From the cell containing the given text, extract its center point as (x, y) coordinate. 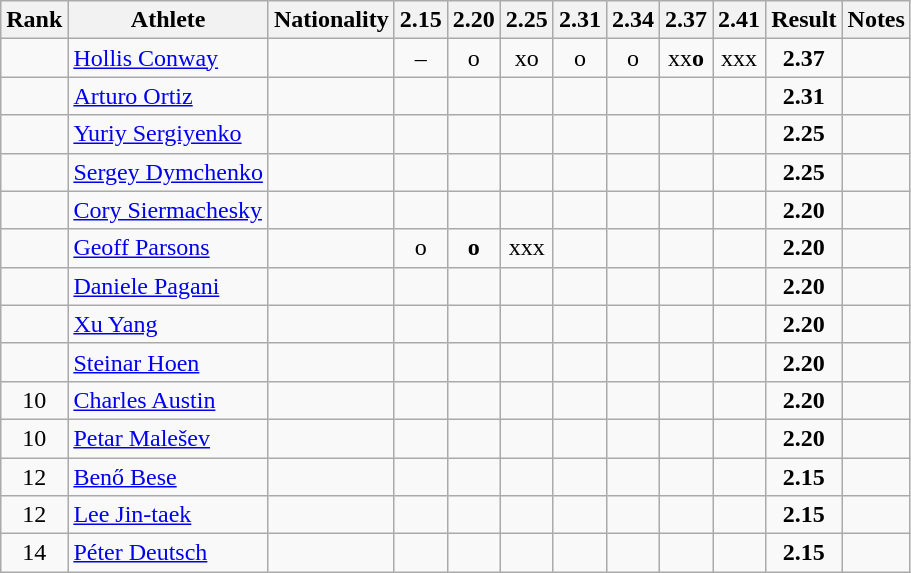
Geoff Parsons (168, 248)
Athlete (168, 20)
Cory Siermachesky (168, 210)
Péter Deutsch (168, 553)
Sergey Dymchenko (168, 172)
Rank (34, 20)
xo (526, 58)
Result (804, 20)
xxo (686, 58)
Steinar Hoen (168, 362)
Lee Jin-taek (168, 515)
2.41 (740, 20)
Nationality (331, 20)
2.34 (632, 20)
Notes (876, 20)
Arturo Ortiz (168, 96)
Benő Bese (168, 477)
Petar Malešev (168, 438)
Xu Yang (168, 324)
Charles Austin (168, 400)
– (420, 58)
Yuriy Sergiyenko (168, 134)
14 (34, 553)
Daniele Pagani (168, 286)
Hollis Conway (168, 58)
